Find where the given text appears and provide that cell's center as (X, Y) coordinate. 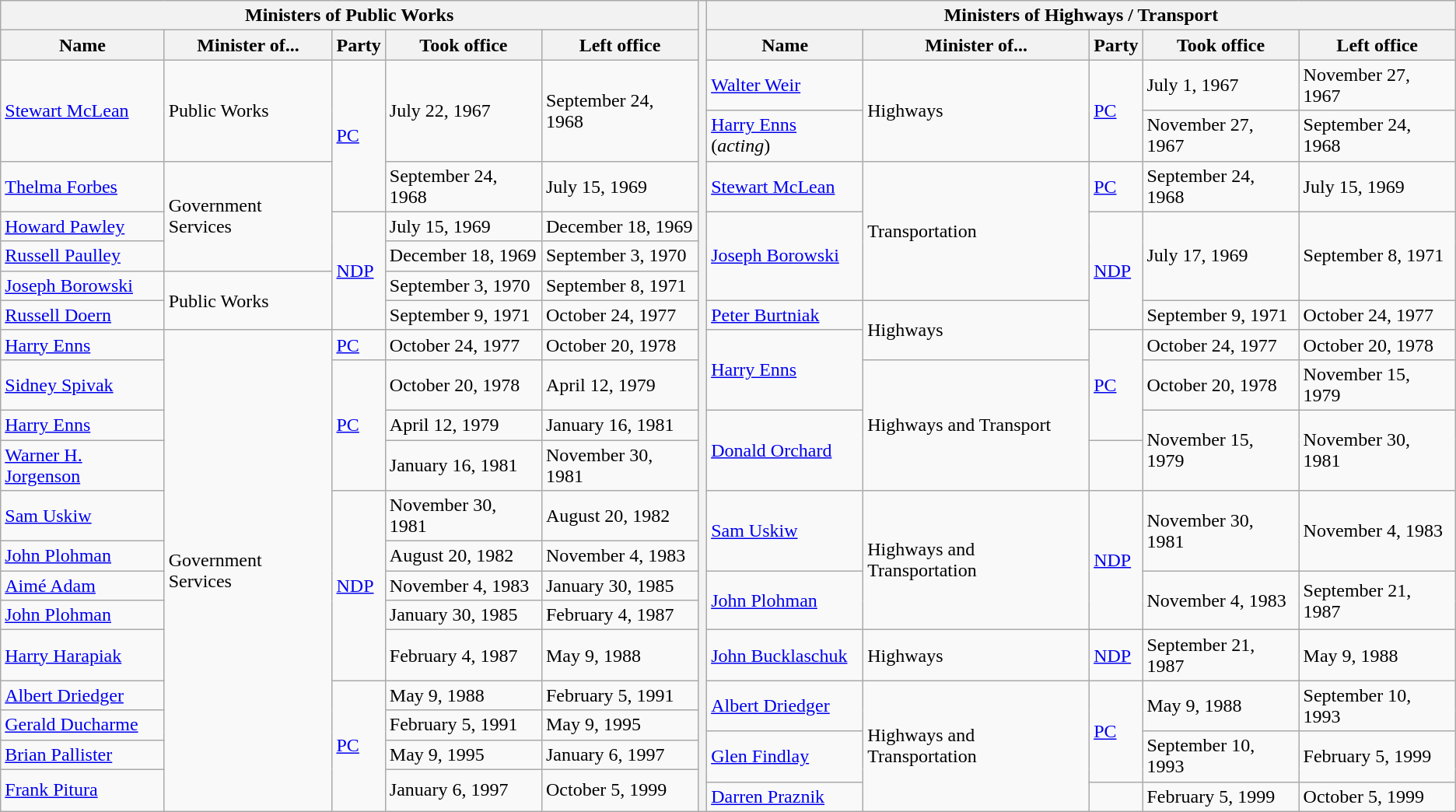
Glen Findlay (786, 756)
Howard Pawley (82, 226)
Thelma Forbes (82, 187)
Frank Pitura (82, 790)
Transportation (977, 230)
Russell Paulley (82, 256)
Brian Pallister (82, 754)
July 1, 1967 (1221, 86)
Darren Praznik (786, 796)
Aimé Adam (82, 586)
Highways and Transport (977, 425)
Warner H. Jorgenson (82, 465)
Gerald Ducharme (82, 725)
Harry Harapiak (82, 655)
Ministers of Public Works (350, 16)
Ministers of Highways / Transport (1081, 16)
Walter Weir (786, 86)
John Bucklaschuk (786, 655)
Harry Enns (acting) (786, 135)
July 17, 1969 (1221, 256)
July 22, 1967 (464, 110)
Donald Orchard (786, 450)
Russell Doern (82, 315)
Sidney Spivak (82, 384)
Peter Burtniak (786, 315)
